Search for the cell housing the specified text and yield its [X, Y] center coordinate. 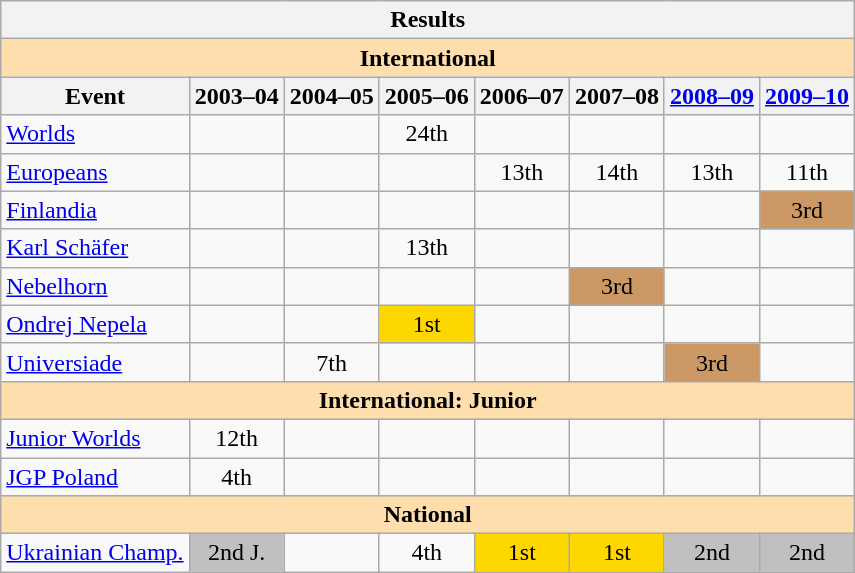
2007–08 [616, 96]
Ondrej Nepela [95, 324]
2005–06 [426, 96]
Junior Worlds [95, 438]
12th [236, 438]
Karl Schäfer [95, 248]
2008–09 [712, 96]
Worlds [95, 134]
2nd J. [236, 553]
JGP Poland [95, 477]
11th [806, 172]
Universiade [95, 362]
2003–04 [236, 96]
24th [426, 134]
National [428, 515]
Ukrainian Champ. [95, 553]
International [428, 58]
7th [332, 362]
International: Junior [428, 400]
2004–05 [332, 96]
2009–10 [806, 96]
Results [428, 20]
Event [95, 96]
14th [616, 172]
Nebelhorn [95, 286]
Europeans [95, 172]
2006–07 [522, 96]
Finlandia [95, 210]
